Return the [X, Y] coordinate for the center point of the cell that contains the specified text.  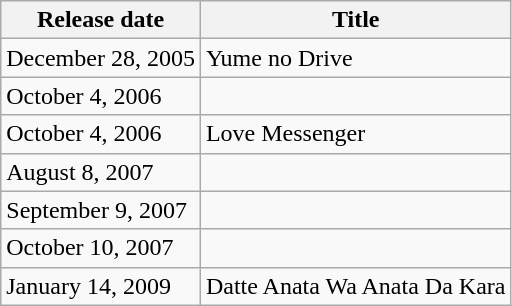
October 10, 2007 [101, 248]
December 28, 2005 [101, 58]
Release date [101, 20]
Yume no Drive [356, 58]
Title [356, 20]
Love Messenger [356, 134]
August 8, 2007 [101, 172]
January 14, 2009 [101, 286]
September 9, 2007 [101, 210]
Datte Anata Wa Anata Da Kara [356, 286]
